Return the (X, Y) coordinate for the center point of the cell that contains the specified text.  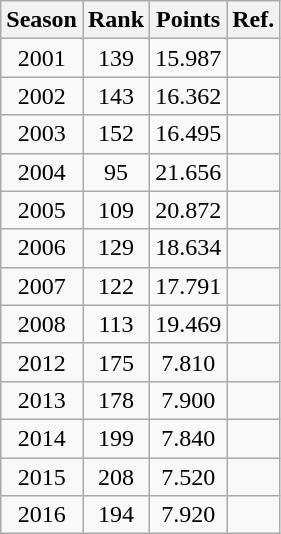
2001 (42, 58)
Points (188, 20)
113 (116, 324)
2014 (42, 438)
199 (116, 438)
2008 (42, 324)
7.810 (188, 362)
2015 (42, 477)
2013 (42, 400)
139 (116, 58)
2005 (42, 210)
16.495 (188, 134)
122 (116, 286)
Season (42, 20)
95 (116, 172)
2003 (42, 134)
2016 (42, 515)
18.634 (188, 248)
7.840 (188, 438)
7.900 (188, 400)
16.362 (188, 96)
129 (116, 248)
2006 (42, 248)
21.656 (188, 172)
2012 (42, 362)
109 (116, 210)
7.520 (188, 477)
2002 (42, 96)
208 (116, 477)
15.987 (188, 58)
152 (116, 134)
2004 (42, 172)
19.469 (188, 324)
178 (116, 400)
20.872 (188, 210)
2007 (42, 286)
17.791 (188, 286)
Rank (116, 20)
194 (116, 515)
7.920 (188, 515)
143 (116, 96)
175 (116, 362)
Ref. (254, 20)
